Search for the cell housing the specified text and yield its [X, Y] center coordinate. 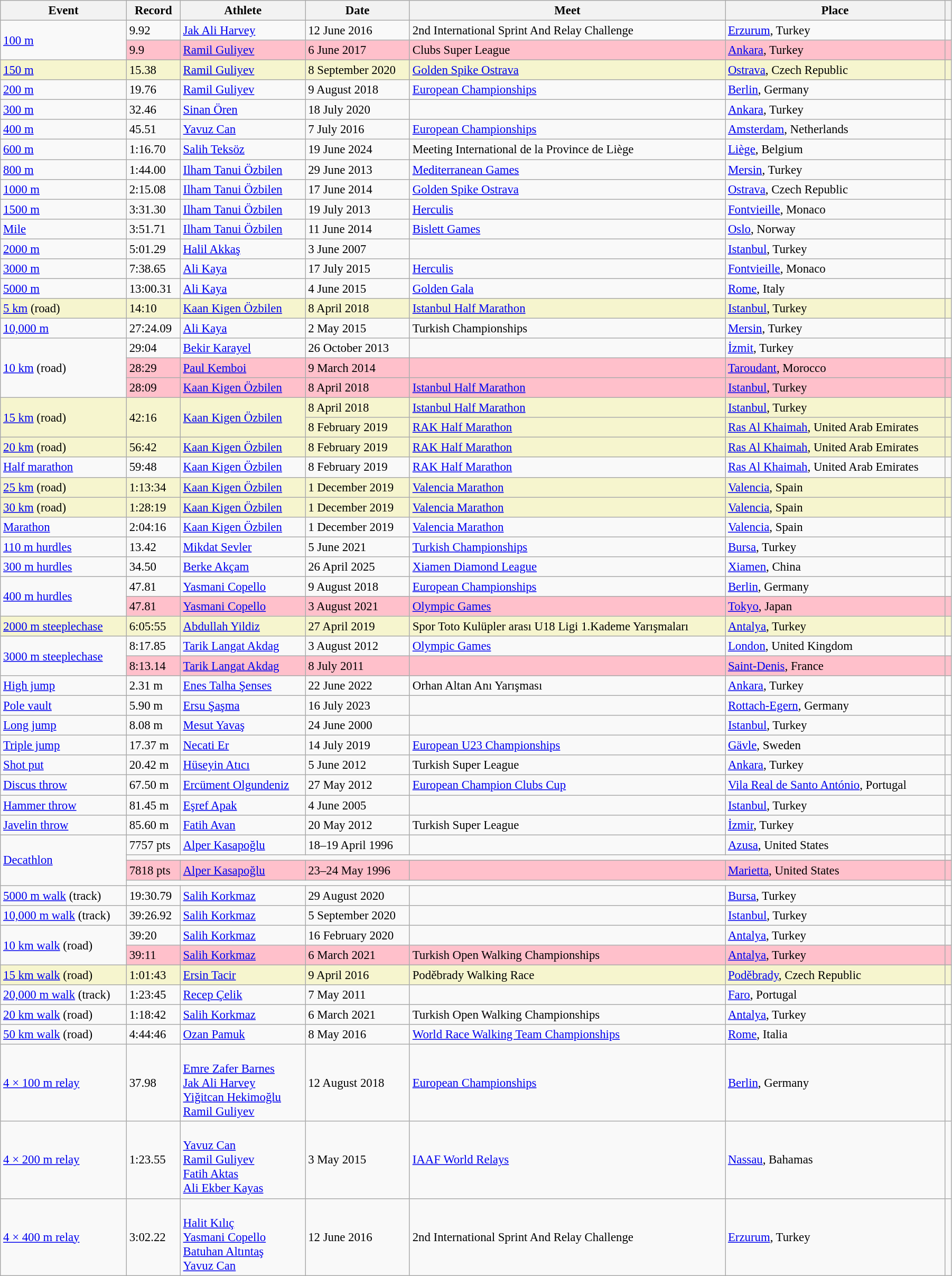
2000 m steeplechase [63, 626]
5:01.29 [153, 249]
9.9 [153, 50]
4 June 2015 [358, 288]
20 May 2012 [358, 825]
2 May 2015 [358, 328]
30 km (road) [63, 507]
Gävle, Sweden [835, 746]
Enes Talha Şenses [243, 686]
Poděbrady, Czech Republic [835, 975]
8.08 m [153, 725]
29:04 [153, 348]
56:42 [153, 448]
Ozan Pamuk [243, 1035]
Oslo, Norway [835, 229]
22 June 2022 [358, 686]
Meeting International de la Province de Liège [567, 150]
20 km walk (road) [63, 1015]
15 km (road) [63, 417]
24 June 2000 [358, 725]
29 June 2013 [358, 170]
Poděbrady Walking Race [567, 975]
7757 pts [153, 845]
12 August 2018 [358, 1083]
Eşref Apak [243, 805]
8:17.85 [153, 646]
85.60 m [153, 825]
1000 m [63, 189]
Ersu Şaşma [243, 706]
Faro, Portugal [835, 995]
2:15.08 [153, 189]
Javelin throw [63, 825]
Halil Akkaş [243, 249]
5 June 2021 [358, 547]
3:31.30 [153, 209]
2000 m [63, 249]
3 August 2012 [358, 646]
Long jump [63, 725]
20 km (road) [63, 448]
1500 m [63, 209]
Decathlon [63, 860]
2:04:16 [153, 527]
3000 m [63, 269]
Rottach-Egern, Germany [835, 706]
400 m [63, 129]
4 × 200 m relay [63, 1160]
Marathon [63, 527]
3000 m steeplechase [63, 656]
150 m [63, 70]
400 m hurdles [63, 596]
1:23:45 [153, 995]
11 June 2014 [358, 229]
34.50 [153, 567]
26 October 2013 [358, 348]
3 August 2021 [358, 607]
Hammer throw [63, 805]
14:10 [153, 309]
81.45 m [153, 805]
Bislett Games [567, 229]
18–19 April 1996 [358, 845]
1:28:19 [153, 507]
5.90 m [153, 706]
Mesut Yavaş [243, 725]
Hüseyin Atıcı [243, 766]
Mediterranean Games [567, 170]
16 February 2020 [358, 935]
High jump [63, 686]
59:48 [153, 468]
9.92 [153, 31]
50 km walk (road) [63, 1035]
5 September 2020 [358, 916]
17.37 m [153, 746]
Clubs Super League [567, 50]
17 July 2015 [358, 269]
28:09 [153, 388]
13.42 [153, 547]
IAAF World Relays [567, 1160]
3:51.71 [153, 229]
Amsterdam, Netherlands [835, 129]
Paul Kemboi [243, 368]
9 March 2014 [358, 368]
45.51 [153, 129]
28:29 [153, 368]
39:26.92 [153, 916]
7 May 2011 [358, 995]
İzmit, Turkey [835, 348]
Taroudant, Morocco [835, 368]
Athlete [243, 11]
27 May 2012 [358, 785]
19 July 2013 [358, 209]
3 June 2007 [358, 249]
17 June 2014 [358, 189]
4 June 2005 [358, 805]
300 m hurdles [63, 567]
19.76 [153, 90]
Berke Akçam [243, 567]
Ersin Tacir [243, 975]
London, United Kingdom [835, 646]
Emre Zafer BarnesJak Ali HarveyYiğitcan HekimoğluRamil Guliyev [243, 1083]
3:02.22 [153, 1237]
6:05:55 [153, 626]
5000 m walk (track) [63, 896]
15.38 [153, 70]
8 July 2011 [358, 666]
Yavuz Can [243, 129]
Orhan Altan Anı Yarışması [567, 686]
600 m [63, 150]
European U23 Championships [567, 746]
100 m [63, 40]
42:16 [153, 417]
5000 m [63, 288]
15 km walk (road) [63, 975]
Fatih Avan [243, 825]
6 June 2017 [358, 50]
14 July 2019 [358, 746]
25 km (road) [63, 487]
Mile [63, 229]
Recep Çelik [243, 995]
World Race Walking Team Championships [567, 1035]
32.46 [153, 110]
19:30.79 [153, 896]
Yavuz CanRamil GuliyevFatih AktasAli Ekber Kayas [243, 1160]
5 June 2012 [358, 766]
27 April 2019 [358, 626]
Discus throw [63, 785]
7 July 2016 [358, 129]
4:44:46 [153, 1035]
Sinan Ören [243, 110]
7:38.65 [153, 269]
39:20 [153, 935]
Golden Gala [567, 288]
8 May 2016 [358, 1035]
Nassau, Bahamas [835, 1160]
10,000 m walk (track) [63, 916]
19 June 2024 [358, 150]
Meet [567, 11]
1:44.00 [153, 170]
1:16.70 [153, 150]
Half marathon [63, 468]
27:24.09 [153, 328]
Marietta, United States [835, 870]
67.50 m [153, 785]
Bekir Karayel [243, 348]
110 m hurdles [63, 547]
Halit KılıçYasmani CopelloBatuhan AltıntaşYavuz Can [243, 1237]
800 m [63, 170]
37.98 [153, 1083]
European Champion Clubs Cup [567, 785]
Saint-Denis, France [835, 666]
Date [358, 11]
8:13.14 [153, 666]
1:01:43 [153, 975]
13:00.31 [153, 288]
300 m [63, 110]
Tokyo, Japan [835, 607]
1:23.55 [153, 1160]
1:18:42 [153, 1015]
5 km (road) [63, 309]
26 April 2025 [358, 567]
Spor Toto Kulüpler arası U18 Ligi 1.Kademe Yarışmaları [567, 626]
23–24 May 1996 [358, 870]
Triple jump [63, 746]
Necati Er [243, 746]
Xiamen Diamond League [567, 567]
3 May 2015 [358, 1160]
39:11 [153, 955]
4 × 100 m relay [63, 1083]
Liège, Belgium [835, 150]
200 m [63, 90]
Mikdat Sevler [243, 547]
İzmir, Turkey [835, 825]
8 September 2020 [358, 70]
Event [63, 11]
4 × 400 m relay [63, 1237]
7818 pts [153, 870]
18 July 2020 [358, 110]
9 April 2016 [358, 975]
Salih Teksöz [243, 150]
Pole vault [63, 706]
20.42 m [153, 766]
Place [835, 11]
Ercüment Olgundeniz [243, 785]
29 August 2020 [358, 896]
Shot put [63, 766]
Jak Ali Harvey [243, 31]
2.31 m [153, 686]
16 July 2023 [358, 706]
20,000 m walk (track) [63, 995]
Rome, Italia [835, 1035]
1:13:34 [153, 487]
10 km walk (road) [63, 945]
Rome, Italy [835, 288]
Abdullah Yildiz [243, 626]
10,000 m [63, 328]
Azusa, United States [835, 845]
Vila Real de Santo António, Portugal [835, 785]
10 km (road) [63, 368]
Record [153, 11]
Xiamen, China [835, 567]
